Capture the cell that displays the provided text and extract its [X, Y] central coordinate. 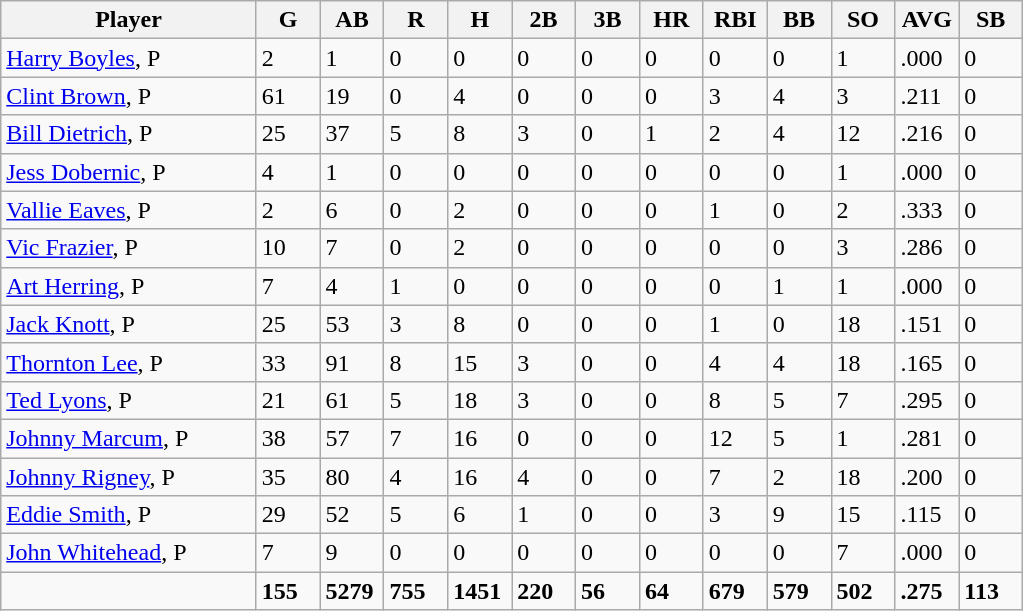
64 [671, 591]
502 [863, 591]
John Whitehead, P [128, 553]
.216 [927, 134]
AB [352, 20]
.151 [927, 324]
SB [991, 20]
579 [799, 591]
Harry Boyles, P [128, 58]
Art Herring, P [128, 286]
Eddie Smith, P [128, 515]
Clint Brown, P [128, 96]
AVG [927, 20]
113 [991, 591]
Jess Dobernic, P [128, 172]
52 [352, 515]
5279 [352, 591]
38 [288, 438]
80 [352, 477]
37 [352, 134]
21 [288, 400]
.165 [927, 362]
Johnny Rigney, P [128, 477]
.295 [927, 400]
HR [671, 20]
35 [288, 477]
Player [128, 20]
RBI [735, 20]
2B [544, 20]
57 [352, 438]
H [480, 20]
33 [288, 362]
Bill Dietrich, P [128, 134]
.211 [927, 96]
.115 [927, 515]
.200 [927, 477]
Thornton Lee, P [128, 362]
679 [735, 591]
19 [352, 96]
.281 [927, 438]
10 [288, 248]
29 [288, 515]
Vallie Eaves, P [128, 210]
Vic Frazier, P [128, 248]
53 [352, 324]
R [416, 20]
Jack Knott, P [128, 324]
56 [608, 591]
.286 [927, 248]
.333 [927, 210]
155 [288, 591]
BB [799, 20]
SO [863, 20]
Ted Lyons, P [128, 400]
755 [416, 591]
G [288, 20]
.275 [927, 591]
Johnny Marcum, P [128, 438]
1451 [480, 591]
3B [608, 20]
91 [352, 362]
220 [544, 591]
